From the cell containing the given text, extract its center point as (X, Y) coordinate. 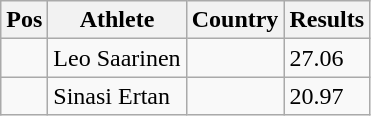
Country (235, 20)
Athlete (117, 20)
Results (327, 20)
Sinasi Ertan (117, 96)
27.06 (327, 58)
Leo Saarinen (117, 58)
20.97 (327, 96)
Pos (24, 20)
